Capture the cell that displays the provided text and extract its (X, Y) central coordinate. 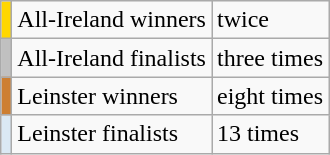
Leinster finalists (112, 134)
Leinster winners (112, 96)
twice (270, 20)
All-Ireland finalists (112, 58)
eight times (270, 96)
three times (270, 58)
13 times (270, 134)
All-Ireland winners (112, 20)
